Identify which cell holds the provided text, then report its (x, y) central coordinate. 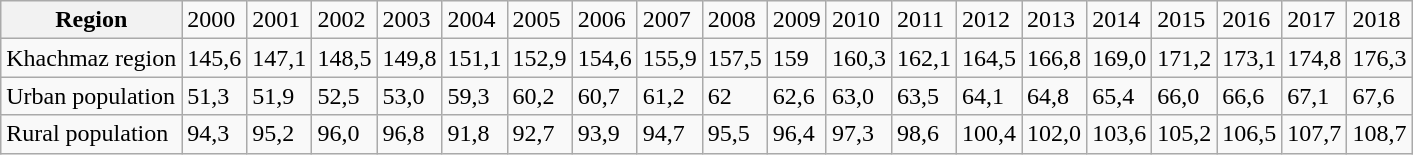
67,6 (1380, 96)
51,9 (280, 96)
60,7 (604, 96)
94,7 (670, 134)
159 (796, 58)
2006 (604, 20)
96,8 (410, 134)
63,5 (924, 96)
2010 (858, 20)
2009 (796, 20)
2000 (214, 20)
154,6 (604, 58)
2003 (410, 20)
157,5 (734, 58)
93,9 (604, 134)
160,3 (858, 58)
64,1 (988, 96)
2002 (344, 20)
106,5 (1250, 134)
96,0 (344, 134)
108,7 (1380, 134)
162,1 (924, 58)
102,0 (1054, 134)
151,1 (474, 58)
59,3 (474, 96)
164,5 (988, 58)
Khachmaz region (92, 58)
66,0 (1184, 96)
Region (92, 20)
Rural population (92, 134)
51,3 (214, 96)
2005 (540, 20)
2014 (1120, 20)
98,6 (924, 134)
92,7 (540, 134)
145,6 (214, 58)
173,1 (1250, 58)
60,2 (540, 96)
61,2 (670, 96)
62,6 (796, 96)
103,6 (1120, 134)
149,8 (410, 58)
105,2 (1184, 134)
94,3 (214, 134)
64,8 (1054, 96)
2012 (988, 20)
91,8 (474, 134)
171,2 (1184, 58)
155,9 (670, 58)
2011 (924, 20)
2018 (1380, 20)
147,1 (280, 58)
2004 (474, 20)
62 (734, 96)
107,7 (1314, 134)
96,4 (796, 134)
52,5 (344, 96)
95,5 (734, 134)
152,9 (540, 58)
2013 (1054, 20)
2015 (1184, 20)
97,3 (858, 134)
67,1 (1314, 96)
66,6 (1250, 96)
2001 (280, 20)
2008 (734, 20)
2016 (1250, 20)
174,8 (1314, 58)
Urban population (92, 96)
63,0 (858, 96)
169,0 (1120, 58)
2007 (670, 20)
95,2 (280, 134)
176,3 (1380, 58)
65,4 (1120, 96)
166,8 (1054, 58)
53,0 (410, 96)
100,4 (988, 134)
148,5 (344, 58)
2017 (1314, 20)
